Search for the cell housing the specified text and yield its [x, y] center coordinate. 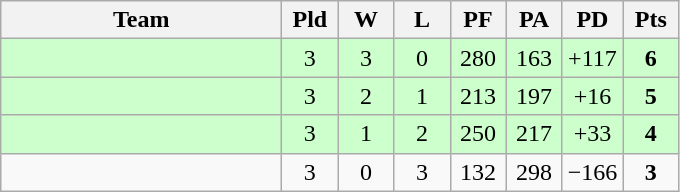
PA [534, 20]
L [422, 20]
+117 [592, 58]
132 [478, 172]
6 [651, 58]
250 [478, 134]
Team [142, 20]
PF [478, 20]
197 [534, 96]
Pts [651, 20]
−166 [592, 172]
4 [651, 134]
217 [534, 134]
298 [534, 172]
+33 [592, 134]
213 [478, 96]
163 [534, 58]
5 [651, 96]
PD [592, 20]
Pld [310, 20]
280 [478, 58]
W [366, 20]
+16 [592, 96]
